Find where the given text appears and provide that cell's center as [X, Y] coordinate. 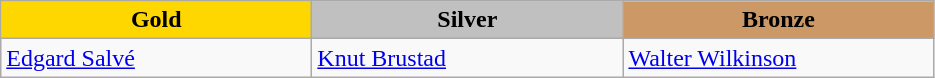
Knut Brustad [468, 58]
Silver [468, 20]
Walter Wilkinson [778, 58]
Gold [156, 20]
Edgard Salvé [156, 58]
Bronze [778, 20]
